Pinpoint the cell where the given text exists, returning its (x, y) midpoint coordinate. 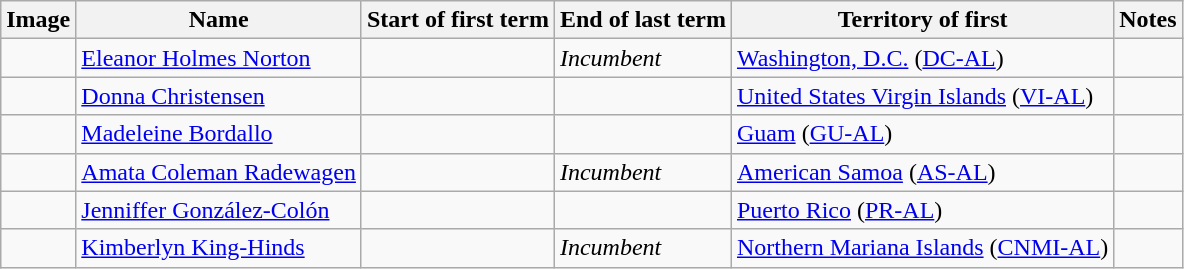
Madeleine Bordallo (219, 134)
Territory of first (922, 20)
Washington, D.C. (DC-AL) (922, 58)
Jenniffer González-Colón (219, 210)
Start of first term (458, 20)
Kimberlyn King-Hinds (219, 248)
Notes (1148, 20)
Northern Mariana Islands (CNMI-AL) (922, 248)
American Samoa (AS-AL) (922, 172)
Puerto Rico (PR-AL) (922, 210)
End of last term (642, 20)
Guam (GU-AL) (922, 134)
Amata Coleman Radewagen (219, 172)
Donna Christensen (219, 96)
Image (38, 20)
Name (219, 20)
United States Virgin Islands (VI-AL) (922, 96)
Eleanor Holmes Norton (219, 58)
